Pinpoint the cell where the given text exists, returning its [X, Y] midpoint coordinate. 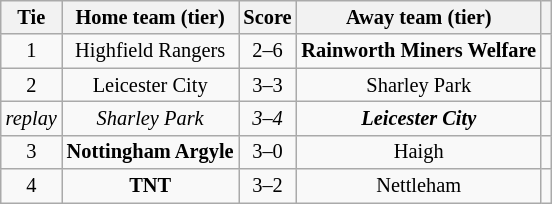
Haigh [418, 152]
Home team (tier) [150, 17]
3 [32, 152]
Nettleham [418, 186]
2–6 [267, 51]
TNT [150, 186]
Tie [32, 17]
3–4 [267, 118]
3–2 [267, 186]
3–0 [267, 152]
4 [32, 186]
3–3 [267, 85]
Away team (tier) [418, 17]
Score [267, 17]
Rainworth Miners Welfare [418, 51]
Nottingham Argyle [150, 152]
Highfield Rangers [150, 51]
replay [32, 118]
1 [32, 51]
2 [32, 85]
